Determine the [X, Y] coordinate at the center of the cell enclosing the given text.  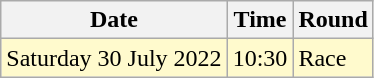
Round [333, 20]
Saturday 30 July 2022 [114, 58]
Race [333, 58]
10:30 [260, 58]
Date [114, 20]
Time [260, 20]
